Pinpoint the cell where the given text exists, returning its (X, Y) midpoint coordinate. 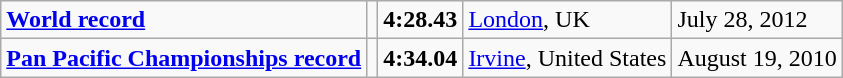
Irvine, United States (568, 58)
4:28.43 (420, 20)
Pan Pacific Championships record (184, 58)
4:34.04 (420, 58)
August 19, 2010 (757, 58)
World record (184, 20)
London, UK (568, 20)
July 28, 2012 (757, 20)
